For the text-containing cell, return its midpoint in (X, Y) coordinate format. 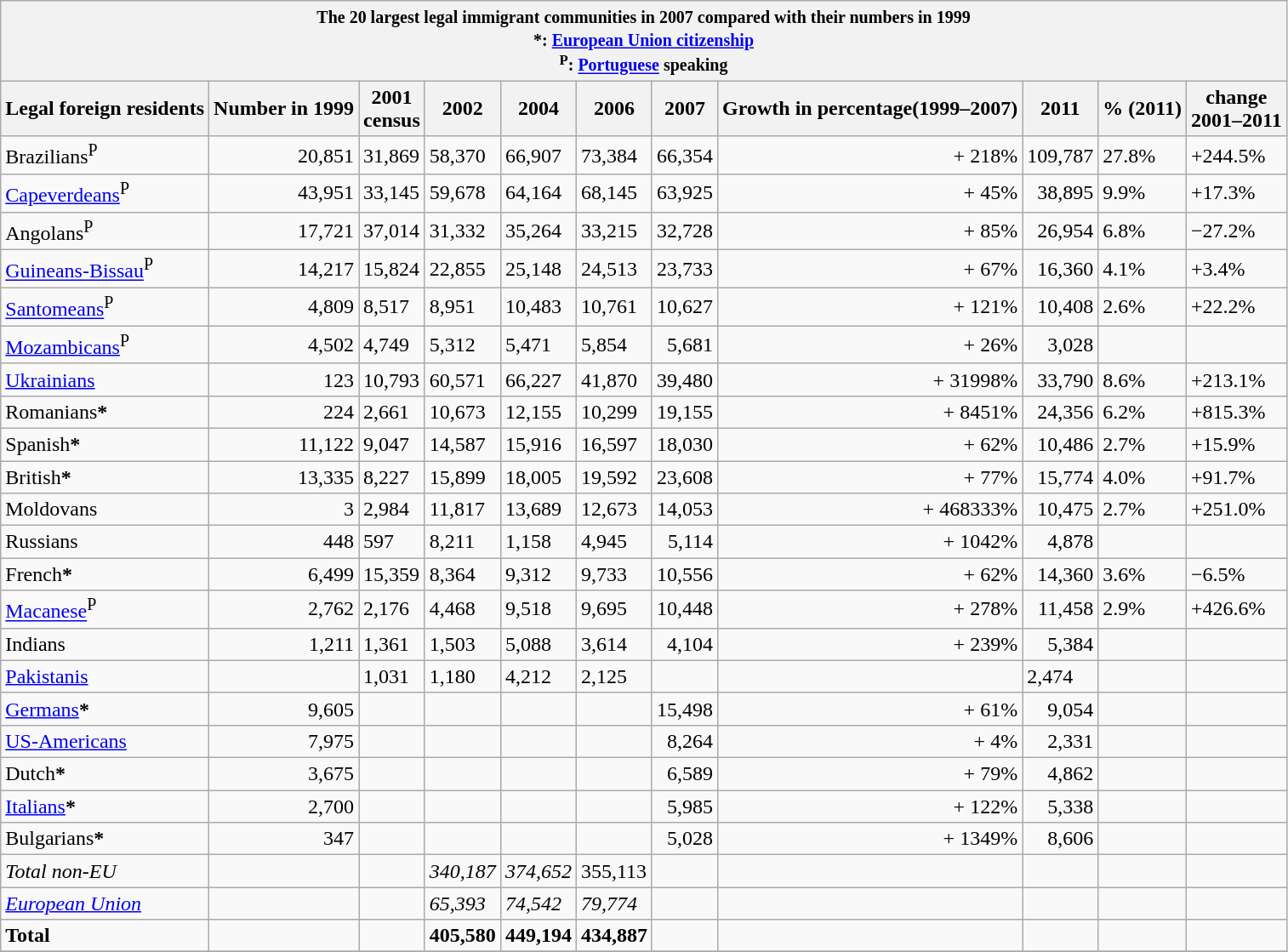
SantomeansP (105, 306)
Number in 1999 (284, 109)
+244.5% (1236, 155)
2,984 (392, 510)
Dutch* (105, 774)
15,498 (684, 709)
10,793 (392, 379)
1,503 (463, 644)
+ 77% (870, 477)
9,695 (614, 609)
14,587 (463, 444)
+251.0% (1236, 510)
2002 (463, 109)
10,627 (684, 306)
18,005 (538, 477)
+ 468333% (870, 510)
68,145 (614, 194)
11,817 (463, 510)
+ 67% (870, 269)
448 (284, 542)
449,194 (538, 936)
+ 45% (870, 194)
13,689 (538, 510)
Pakistanis (105, 676)
4,212 (538, 676)
109,787 (1060, 155)
24,356 (1060, 412)
+ 85% (870, 231)
5,028 (684, 839)
13,335 (284, 477)
43,951 (284, 194)
+ 218% (870, 155)
33,215 (614, 231)
15,824 (392, 269)
26,954 (1060, 231)
2,700 (284, 807)
224 (284, 412)
MacaneseP (105, 609)
+ 1042% (870, 542)
2.6% (1143, 306)
2007 (684, 109)
6.8% (1143, 231)
3,675 (284, 774)
Legal foreign residents (105, 109)
8,264 (684, 742)
5,854 (614, 345)
4,878 (1060, 542)
4.1% (1143, 269)
+ 122% (870, 807)
+815.3% (1236, 412)
2,661 (392, 412)
Germans* (105, 709)
The 20 largest legal immigrant communities in 2007 compared with their numbers in 1999*: European Union citizenshipP: Portuguese speaking (643, 41)
2,762 (284, 609)
64,164 (538, 194)
+22.2% (1236, 306)
change2001–2011 (1236, 109)
38,895 (1060, 194)
65,393 (463, 904)
+ 61% (870, 709)
33,790 (1060, 379)
4,468 (463, 609)
2,474 (1060, 676)
9,518 (538, 609)
Total (105, 936)
+426.6% (1236, 609)
9.9% (1143, 194)
Moldovans (105, 510)
66,227 (538, 379)
10,673 (463, 412)
22,855 (463, 269)
+ 1349% (870, 839)
US-Americans (105, 742)
European Union (105, 904)
23,608 (684, 477)
9,312 (538, 574)
16,360 (1060, 269)
British* (105, 477)
2,176 (392, 609)
5,114 (684, 542)
39,480 (684, 379)
+ 26% (870, 345)
5,384 (1060, 644)
405,580 (463, 936)
10,761 (614, 306)
58,370 (463, 155)
7,975 (284, 742)
79,774 (614, 904)
41,870 (614, 379)
3 (284, 510)
355,113 (614, 871)
AngolansP (105, 231)
10,483 (538, 306)
66,907 (538, 155)
35,264 (538, 231)
+17.3% (1236, 194)
8,364 (463, 574)
59,678 (463, 194)
+ 4% (870, 742)
18,030 (684, 444)
14,217 (284, 269)
+213.1% (1236, 379)
4,749 (392, 345)
347 (284, 839)
12,673 (614, 510)
5,681 (684, 345)
5,338 (1060, 807)
19,592 (614, 477)
+91.7% (1236, 477)
9,605 (284, 709)
11,458 (1060, 609)
Spanish* (105, 444)
5,985 (684, 807)
CapeverdeansP (105, 194)
Growth in percentage(1999–2007) (870, 109)
37,014 (392, 231)
10,475 (1060, 510)
5,471 (538, 345)
% (2011) (1143, 109)
Russians (105, 542)
6,499 (284, 574)
4.0% (1143, 477)
15,774 (1060, 477)
1,158 (538, 542)
73,384 (614, 155)
4,862 (1060, 774)
9,733 (614, 574)
1,211 (284, 644)
1,180 (463, 676)
33,145 (392, 194)
3,614 (614, 644)
31,869 (392, 155)
27.8% (1143, 155)
French* (105, 574)
12,155 (538, 412)
11,122 (284, 444)
4,809 (284, 306)
23,733 (684, 269)
+3.4% (1236, 269)
8,211 (463, 542)
3,028 (1060, 345)
63,925 (684, 194)
2001census (392, 109)
5,088 (538, 644)
1,361 (392, 644)
60,571 (463, 379)
4,945 (614, 542)
15,359 (392, 574)
8,227 (392, 477)
19,155 (684, 412)
1,031 (392, 676)
+ 278% (870, 609)
32,728 (684, 231)
66,354 (684, 155)
8.6% (1143, 379)
Romanians* (105, 412)
8,606 (1060, 839)
MozambicansP (105, 345)
24,513 (614, 269)
−6.5% (1236, 574)
6.2% (1143, 412)
2.9% (1143, 609)
16,597 (614, 444)
10,299 (614, 412)
+ 8451% (870, 412)
5,312 (463, 345)
+ 79% (870, 774)
+ 121% (870, 306)
10,448 (684, 609)
4,502 (284, 345)
374,652 (538, 871)
15,916 (538, 444)
74,542 (538, 904)
434,887 (614, 936)
2,125 (614, 676)
25,148 (538, 269)
10,486 (1060, 444)
BraziliansP (105, 155)
123 (284, 379)
14,360 (1060, 574)
6,589 (684, 774)
8,951 (463, 306)
2011 (1060, 109)
Guineans-BissauP (105, 269)
2006 (614, 109)
Indians (105, 644)
597 (392, 542)
Ukrainians (105, 379)
9,054 (1060, 709)
2,331 (1060, 742)
31,332 (463, 231)
Bulgarians* (105, 839)
+ 31998% (870, 379)
3.6% (1143, 574)
17,721 (284, 231)
4,104 (684, 644)
2004 (538, 109)
Total non-EU (105, 871)
14,053 (684, 510)
10,408 (1060, 306)
8,517 (392, 306)
+ 239% (870, 644)
Italians* (105, 807)
20,851 (284, 155)
10,556 (684, 574)
+15.9% (1236, 444)
15,899 (463, 477)
−27.2% (1236, 231)
340,187 (463, 871)
9,047 (392, 444)
